Scan for the cell matching the given text and deliver its (x, y) coordinate at center. 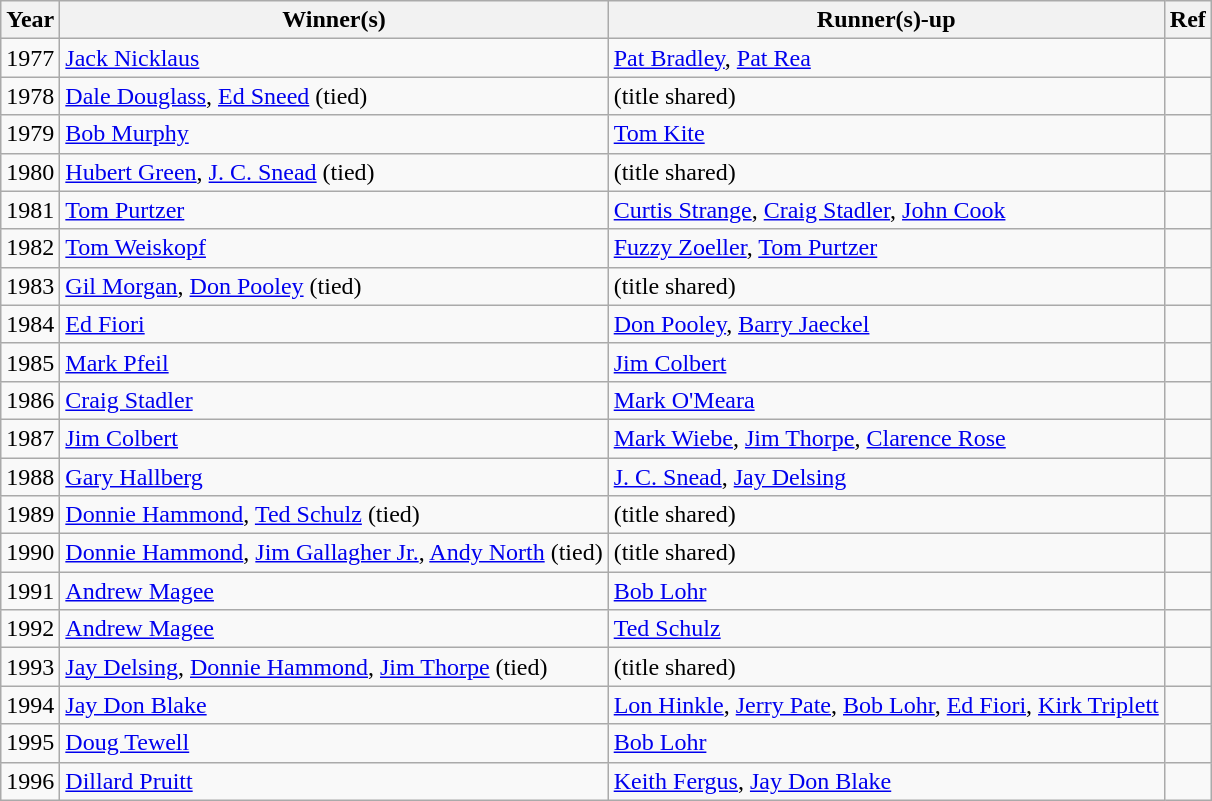
Tom Kite (886, 134)
1985 (30, 362)
Jack Nicklaus (334, 58)
Curtis Strange, Craig Stadler, John Cook (886, 210)
Ref (1188, 20)
Keith Fergus, Jay Don Blake (886, 781)
Donnie Hammond, Ted Schulz (tied) (334, 515)
Pat Bradley, Pat Rea (886, 58)
1986 (30, 400)
Year (30, 20)
1996 (30, 781)
Gil Morgan, Don Pooley (tied) (334, 286)
Donnie Hammond, Jim Gallagher Jr., Andy North (tied) (334, 553)
1988 (30, 477)
1987 (30, 438)
Hubert Green, J. C. Snead (tied) (334, 172)
Ed Fiori (334, 324)
1989 (30, 515)
Fuzzy Zoeller, Tom Purtzer (886, 248)
1981 (30, 210)
1979 (30, 134)
1978 (30, 96)
Jay Don Blake (334, 705)
1991 (30, 591)
Don Pooley, Barry Jaeckel (886, 324)
1993 (30, 667)
J. C. Snead, Jay Delsing (886, 477)
Mark Pfeil (334, 362)
Craig Stadler (334, 400)
Bob Murphy (334, 134)
1984 (30, 324)
Doug Tewell (334, 743)
Tom Purtzer (334, 210)
1983 (30, 286)
1980 (30, 172)
Dillard Pruitt (334, 781)
1995 (30, 743)
1982 (30, 248)
Jay Delsing, Donnie Hammond, Jim Thorpe (tied) (334, 667)
Tom Weiskopf (334, 248)
Dale Douglass, Ed Sneed (tied) (334, 96)
Mark Wiebe, Jim Thorpe, Clarence Rose (886, 438)
1994 (30, 705)
Gary Hallberg (334, 477)
Winner(s) (334, 20)
1992 (30, 629)
Runner(s)-up (886, 20)
1990 (30, 553)
Ted Schulz (886, 629)
Lon Hinkle, Jerry Pate, Bob Lohr, Ed Fiori, Kirk Triplett (886, 705)
1977 (30, 58)
Mark O'Meara (886, 400)
